Output the [x, y] coordinate of the center of the cell containing the given text.  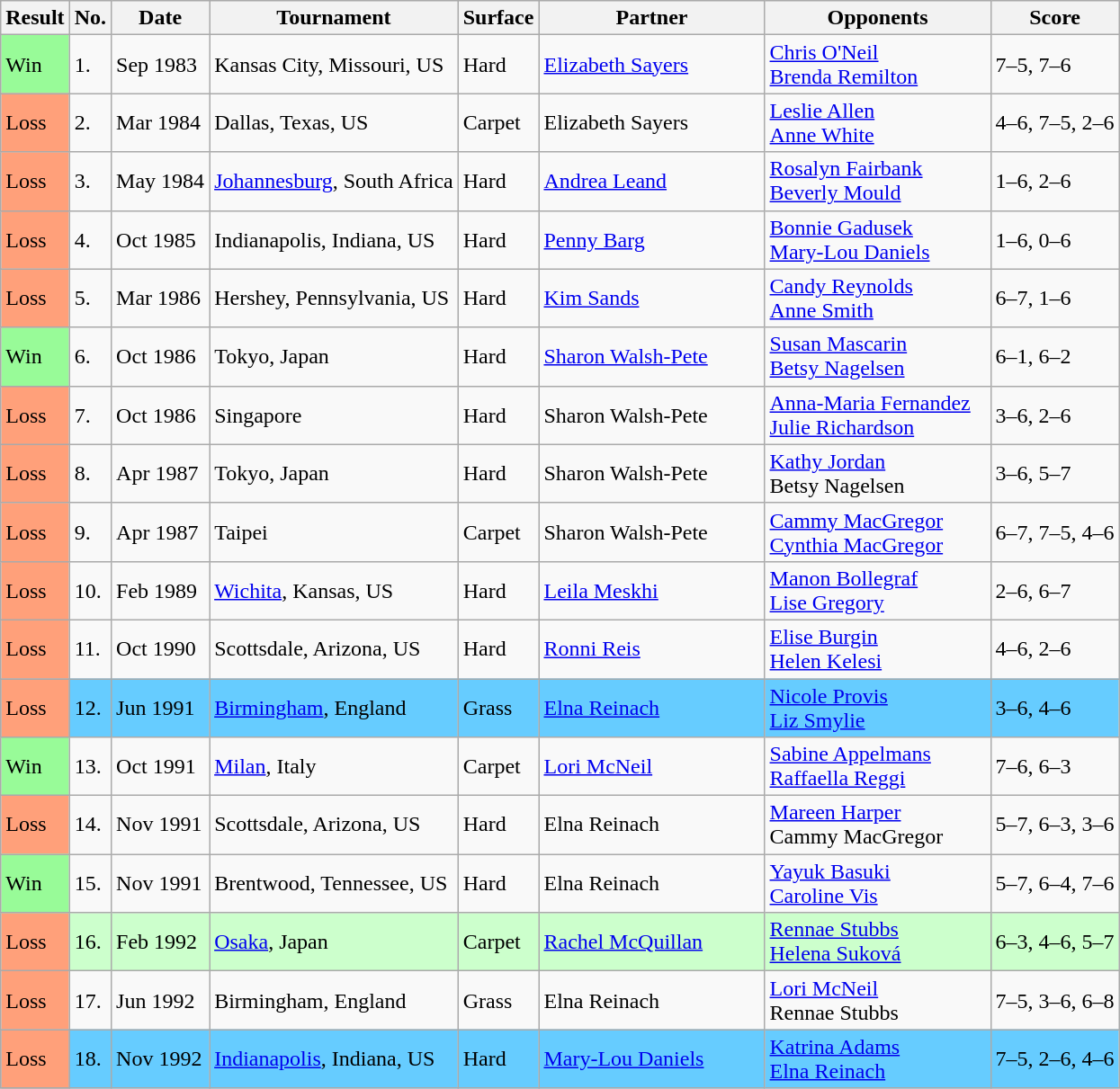
3–6, 4–6 [1054, 707]
Lori McNeil [651, 766]
Kathy Jordan Betsy Nagelsen [878, 473]
Milan, Italy [335, 766]
Andrea Leand [651, 182]
3–6, 5–7 [1054, 473]
Bonnie Gadusek Mary-Lou Daniels [878, 239]
Kim Sands [651, 299]
Oct 1985 [160, 239]
Johannesburg, South Africa [335, 182]
18. [90, 1059]
No. [90, 18]
17. [90, 1000]
8. [90, 473]
Singapore [335, 415]
Jun 1992 [160, 1000]
5–7, 6–3, 3–6 [1054, 826]
Nicole Provis Liz Smylie [878, 707]
6. [90, 356]
Chris O'Neil Brenda Remilton [878, 65]
1–6, 2–6 [1054, 182]
Leila Meskhi [651, 590]
11. [90, 649]
Sep 1983 [160, 65]
Rennae Stubbs Helena Suková [878, 942]
Katrina Adams Elna Reinach [878, 1059]
3. [90, 182]
Osaka, Japan [335, 942]
Wichita, Kansas, US [335, 590]
Sabine Appelmans Raffaella Reggi [878, 766]
7. [90, 415]
7–6, 6–3 [1054, 766]
Oct 1991 [160, 766]
15. [90, 883]
Surface [498, 18]
2. [90, 122]
Anna-Maria Fernandez Julie Richardson [878, 415]
Penny Barg [651, 239]
Mareen Harper Cammy MacGregor [878, 826]
2–6, 6–7 [1054, 590]
12. [90, 707]
Mary-Lou Daniels [651, 1059]
Mar 1984 [160, 122]
Jun 1991 [160, 707]
4–6, 7–5, 2–6 [1054, 122]
Ronni Reis [651, 649]
Leslie Allen Anne White [878, 122]
Dallas, Texas, US [335, 122]
6–3, 4–6, 5–7 [1054, 942]
Susan Mascarin Betsy Nagelsen [878, 356]
Feb 1989 [160, 590]
Score [1054, 18]
Taipei [335, 532]
13. [90, 766]
Feb 1992 [160, 942]
Elise Burgin Helen Kelesi [878, 649]
7–5, 7–6 [1054, 65]
1–6, 0–6 [1054, 239]
4. [90, 239]
7–5, 2–6, 4–6 [1054, 1059]
Result [35, 18]
Manon Bollegraf Lise Gregory [878, 590]
Oct 1990 [160, 649]
6–7, 1–6 [1054, 299]
7–5, 3–6, 6–8 [1054, 1000]
3–6, 2–6 [1054, 415]
1. [90, 65]
6–1, 6–2 [1054, 356]
4–6, 2–6 [1054, 649]
Tournament [335, 18]
16. [90, 942]
10. [90, 590]
5–7, 6–4, 7–6 [1054, 883]
14. [90, 826]
Rosalyn Fairbank Beverly Mould [878, 182]
Candy Reynolds Anne Smith [878, 299]
9. [90, 532]
Partner [651, 18]
Cammy MacGregor Cynthia MacGregor [878, 532]
May 1984 [160, 182]
Lori McNeil Rennae Stubbs [878, 1000]
6–7, 7–5, 4–6 [1054, 532]
Date [160, 18]
Opponents [878, 18]
Mar 1986 [160, 299]
Hershey, Pennsylvania, US [335, 299]
Kansas City, Missouri, US [335, 65]
Nov 1992 [160, 1059]
5. [90, 299]
Rachel McQuillan [651, 942]
Yayuk Basuki Caroline Vis [878, 883]
Brentwood, Tennessee, US [335, 883]
